Provide the (X, Y) coordinate of the cell's center where the given text is located.  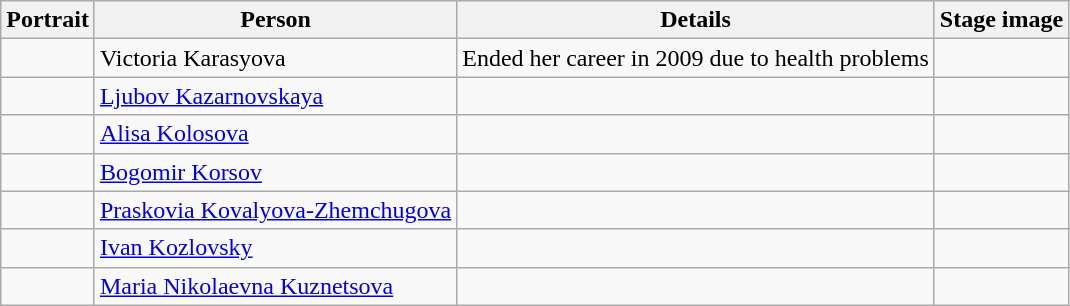
Victoria Karasyova (275, 58)
Praskovia Kovalyova-Zhemchugova (275, 210)
Person (275, 20)
Ended her career in 2009 due to health problems (696, 58)
Bogomir Korsov (275, 172)
Alisa Kolosova (275, 134)
Maria Nikolaevna Kuznetsova (275, 286)
Details (696, 20)
Portrait (48, 20)
Ivan Kozlovsky (275, 248)
Ljubov Kazarnovskaya (275, 96)
Stage image (1001, 20)
